Extract the [x, y] coordinate from the center of the cell holding the provided text.  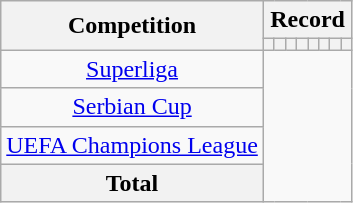
Superliga [132, 69]
Serbian Cup [132, 107]
Record [307, 20]
UEFA Champions League [132, 145]
Total [132, 183]
Competition [132, 26]
